Output the (X, Y) coordinate of the center of the cell containing the given text.  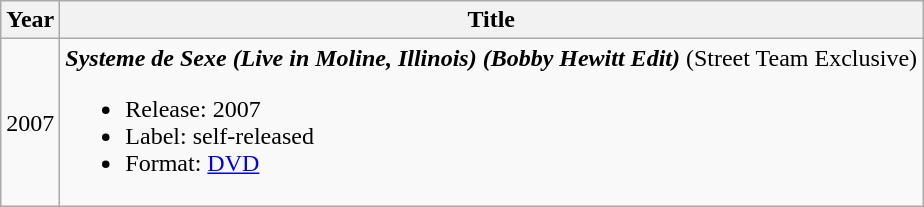
Year (30, 20)
Title (492, 20)
2007 (30, 122)
Systeme de Sexe (Live in Moline, Illinois) (Bobby Hewitt Edit) (Street Team Exclusive)Release: 2007Label: self-releasedFormat: DVD (492, 122)
